Provide the [X, Y] coordinate of the cell's center where the given text is located.  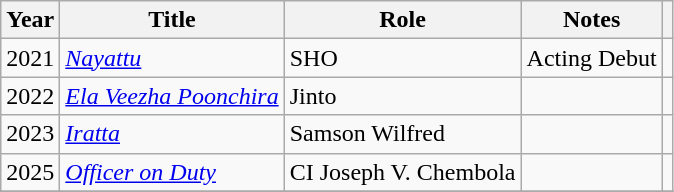
2021 [30, 58]
2022 [30, 96]
SHO [402, 58]
2023 [30, 134]
Acting Debut [592, 58]
Notes [592, 20]
Iratta [172, 134]
Officer on Duty [172, 172]
Nayattu [172, 58]
Title [172, 20]
Year [30, 20]
Samson Wilfred [402, 134]
CI Joseph V. Chembola [402, 172]
2025 [30, 172]
Jinto [402, 96]
Role [402, 20]
Ela Veezha Poonchira [172, 96]
